For the text-containing cell, return its midpoint in [x, y] coordinate format. 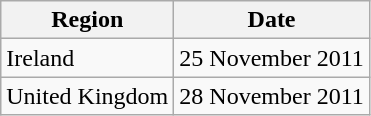
28 November 2011 [272, 96]
25 November 2011 [272, 58]
United Kingdom [88, 96]
Region [88, 20]
Ireland [88, 58]
Date [272, 20]
